Scan for the cell matching the given text and deliver its (X, Y) coordinate at center. 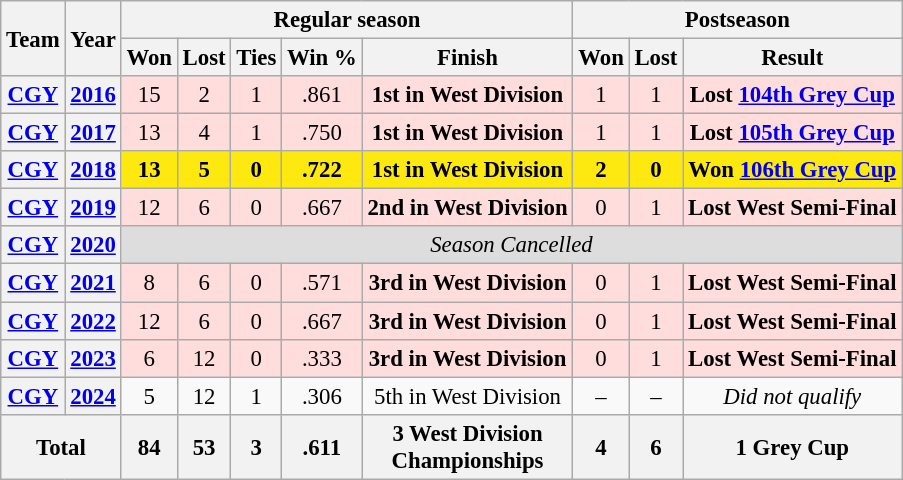
Lost 105th Grey Cup (792, 133)
3 (256, 446)
2018 (93, 170)
Won 106th Grey Cup (792, 170)
2024 (93, 396)
8 (149, 283)
Team (33, 38)
Year (93, 38)
.861 (322, 95)
Postseason (738, 20)
84 (149, 446)
5th in West Division (468, 396)
2nd in West Division (468, 208)
15 (149, 95)
.722 (322, 170)
Lost 104th Grey Cup (792, 95)
2017 (93, 133)
.306 (322, 396)
53 (204, 446)
Ties (256, 58)
2022 (93, 321)
Season Cancelled (512, 245)
Regular season (347, 20)
Win % (322, 58)
Finish (468, 58)
1 Grey Cup (792, 446)
Did not qualify (792, 396)
3 West DivisionChampionships (468, 446)
.571 (322, 283)
2020 (93, 245)
Result (792, 58)
2023 (93, 358)
2021 (93, 283)
.611 (322, 446)
Total (61, 446)
2016 (93, 95)
.750 (322, 133)
2019 (93, 208)
.333 (322, 358)
